Find where the given text appears and provide that cell's center as [X, Y] coordinate. 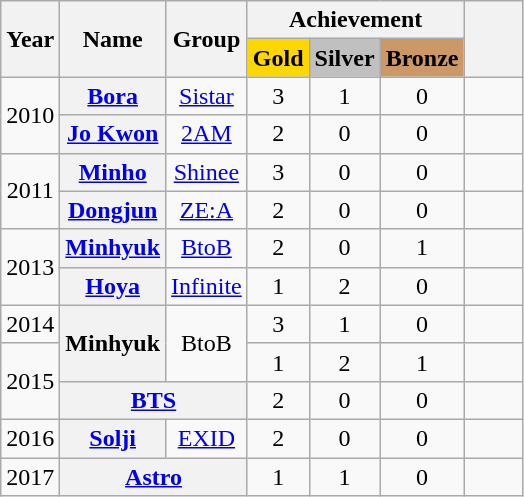
Achievement [356, 20]
2010 [30, 115]
2013 [30, 267]
Bronze [422, 58]
Sistar [207, 96]
Dongjun [113, 210]
2016 [30, 438]
Year [30, 39]
BTS [154, 400]
Group [207, 39]
Shinee [207, 172]
2011 [30, 191]
Name [113, 39]
Solji [113, 438]
Jo Kwon [113, 134]
2017 [30, 477]
Gold [278, 58]
Infinite [207, 286]
ZE:A [207, 210]
Minho [113, 172]
Silver [344, 58]
Astro [154, 477]
Hoya [113, 286]
2014 [30, 324]
EXID [207, 438]
2015 [30, 381]
Bora [113, 96]
2AM [207, 134]
